Extract the [X, Y] coordinate from the center of the cell holding the provided text.  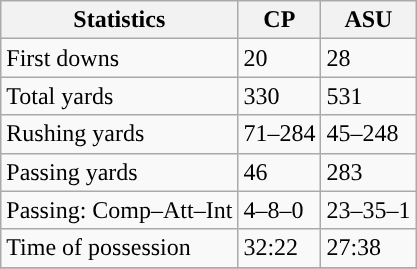
Rushing yards [120, 134]
4–8–0 [280, 210]
45–248 [368, 134]
28 [368, 58]
Passing yards [120, 172]
46 [280, 172]
Statistics [120, 20]
27:38 [368, 248]
CP [280, 20]
Passing: Comp–Att–Int [120, 210]
ASU [368, 20]
20 [280, 58]
71–284 [280, 134]
32:22 [280, 248]
330 [280, 96]
Total yards [120, 96]
283 [368, 172]
23–35–1 [368, 210]
531 [368, 96]
Time of possession [120, 248]
First downs [120, 58]
